Provide the (x, y) coordinate of the cell's center where the given text is located.  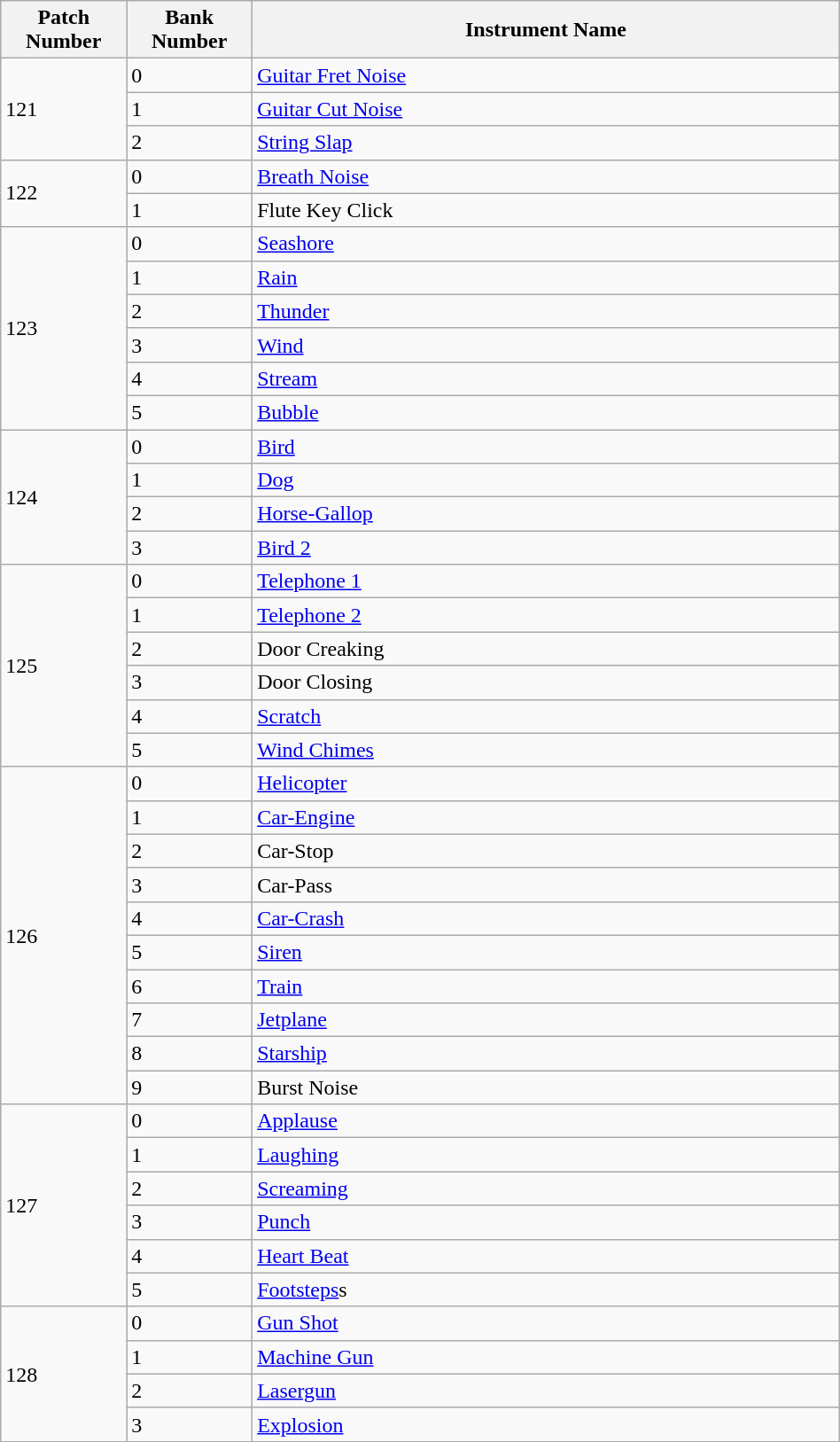
String Slap (546, 143)
Wind Chimes (546, 750)
124 (64, 496)
Starship (546, 1054)
Explosion (546, 1424)
127 (64, 1205)
Bird (546, 446)
Screaming (546, 1189)
Door Creaking (546, 649)
Car-Engine (546, 817)
Flute Key Click (546, 210)
Laughing (546, 1155)
Instrument Name (546, 30)
Car-Stop (546, 851)
122 (64, 193)
Bank Number (190, 30)
121 (64, 109)
Telephone 2 (546, 615)
Car-Crash (546, 918)
Rain (546, 277)
Horse-Gallop (546, 514)
128 (64, 1374)
Lasergun (546, 1391)
Burst Noise (546, 1087)
126 (64, 936)
7 (190, 1020)
Helicopter (546, 783)
Wind (546, 345)
Door Closing (546, 682)
Seashore (546, 244)
Punch (546, 1222)
Patch Number (64, 30)
Bubble (546, 412)
Gun Shot (546, 1323)
125 (64, 666)
Footstepss (546, 1290)
Telephone 1 (546, 581)
Thunder (546, 311)
Jetplane (546, 1020)
Guitar Fret Noise (546, 75)
Machine Gun (546, 1357)
Car-Pass (546, 885)
Bird 2 (546, 548)
Guitar Cut Noise (546, 109)
Stream (546, 378)
Scratch (546, 716)
123 (64, 328)
Train (546, 986)
9 (190, 1087)
Breath Noise (546, 176)
Dog (546, 480)
6 (190, 986)
Heart Beat (546, 1256)
8 (190, 1054)
Siren (546, 952)
Applause (546, 1121)
